Provide the (X, Y) coordinate of the cell's center where the given text is located.  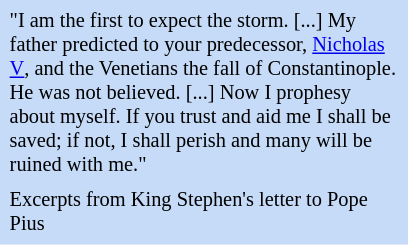
Excerpts from King Stephen's letter to Pope Pius (204, 212)
